Capture the cell that displays the provided text and extract its [x, y] central coordinate. 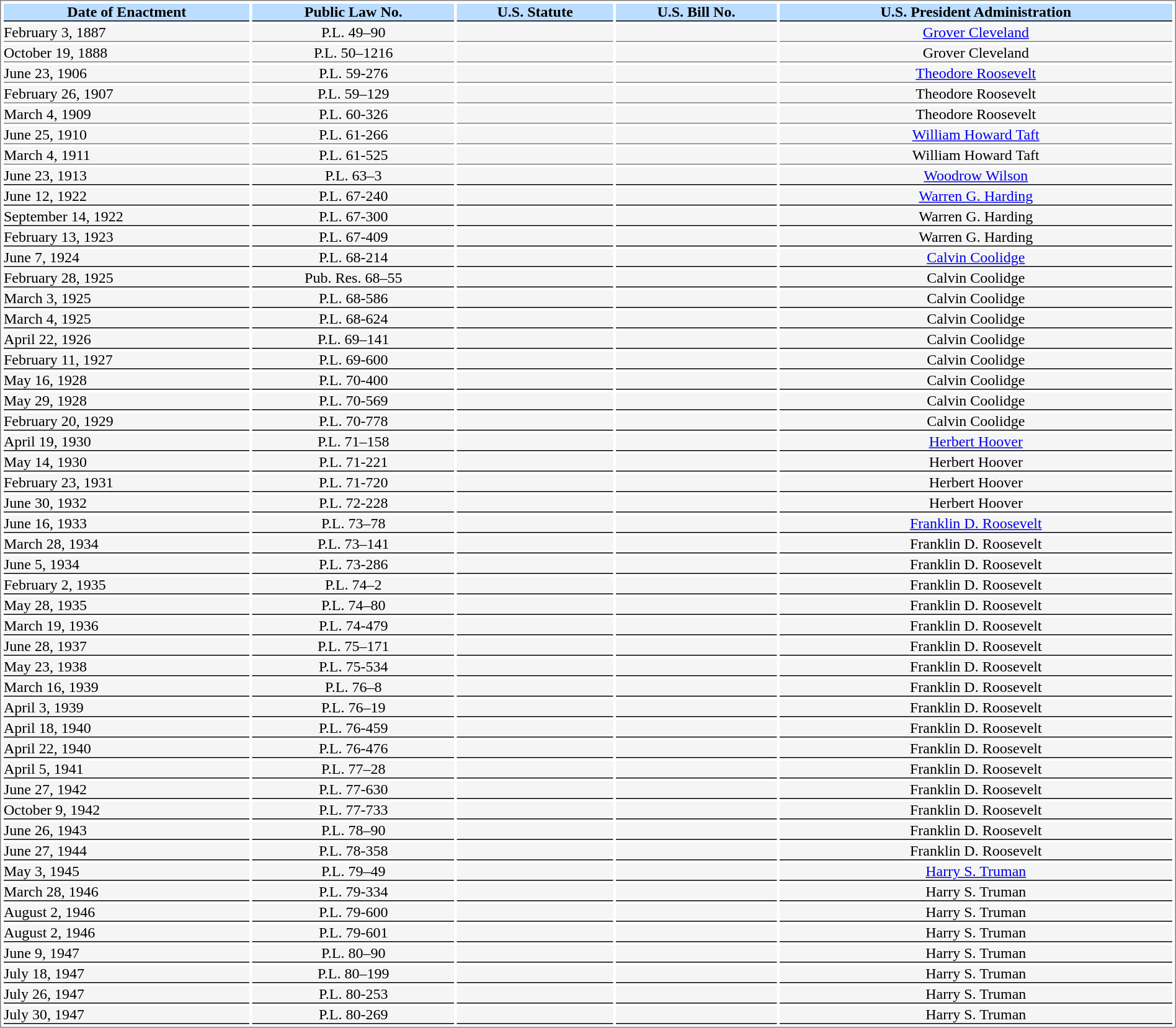
P.L. 76-459 [354, 729]
March 3, 1925 [127, 299]
March 28, 1946 [127, 892]
P.L. 67-409 [354, 237]
March 4, 1909 [127, 115]
February 26, 1907 [127, 94]
June 12, 1922 [127, 197]
Date of Enactment [127, 12]
June 25, 1910 [127, 135]
April 19, 1930 [127, 442]
June 23, 1906 [127, 74]
P.L. 76–19 [354, 708]
February 20, 1929 [127, 422]
U.S. Statute [535, 12]
P.L. 78–90 [354, 831]
P.L. 68-624 [354, 319]
P.L. 49–90 [354, 33]
P.L. 73–141 [354, 544]
P.L. 74–80 [354, 606]
February 13, 1923 [127, 237]
June 16, 1933 [127, 524]
March 19, 1936 [127, 626]
July 30, 1947 [127, 1015]
P.L. 79–49 [354, 872]
May 29, 1928 [127, 401]
February 2, 1935 [127, 585]
June 30, 1932 [127, 503]
P.L. 63–3 [354, 176]
October 19, 1888 [127, 53]
P.L. 80–199 [354, 974]
May 16, 1928 [127, 381]
April 3, 1939 [127, 708]
P.L. 75-534 [354, 667]
June 23, 1913 [127, 176]
June 27, 1944 [127, 851]
P.L. 79-600 [354, 913]
P.L. 70-569 [354, 401]
P.L. 73-286 [354, 565]
P.L. 73–78 [354, 524]
P.L. 59-276 [354, 74]
P.L. 76–8 [354, 688]
May 3, 1945 [127, 872]
February 11, 1927 [127, 360]
May 28, 1935 [127, 606]
P.L. 69-600 [354, 360]
P.L. 71-221 [354, 463]
Woodrow Wilson [976, 176]
February 28, 1925 [127, 278]
June 28, 1937 [127, 647]
March 28, 1934 [127, 544]
May 23, 1938 [127, 667]
P.L. 71-720 [354, 483]
April 22, 1926 [127, 340]
April 5, 1941 [127, 769]
March 16, 1939 [127, 688]
June 7, 1924 [127, 258]
September 14, 1922 [127, 217]
P.L. 59–129 [354, 94]
P.L. 69–141 [354, 340]
Public Law No. [354, 12]
March 4, 1925 [127, 319]
July 26, 1947 [127, 995]
P.L. 80-269 [354, 1015]
P.L. 78-358 [354, 851]
P.L. 75–171 [354, 647]
P.L. 74-479 [354, 626]
P.L. 68-586 [354, 299]
P.L. 50–1216 [354, 53]
P.L. 80–90 [354, 954]
October 9, 1942 [127, 810]
P.L. 76-476 [354, 749]
P.L. 77–28 [354, 769]
P.L. 80-253 [354, 995]
P.L. 79-334 [354, 892]
P.L. 60-326 [354, 115]
P.L. 70-778 [354, 422]
P.L. 61-525 [354, 156]
March 4, 1911 [127, 156]
P.L. 70-400 [354, 381]
P.L. 79-601 [354, 933]
April 18, 1940 [127, 729]
P.L. 68-214 [354, 258]
April 22, 1940 [127, 749]
P.L. 61-266 [354, 135]
June 27, 1942 [127, 790]
P.L. 67-300 [354, 217]
U.S. President Administration [976, 12]
P.L. 72-228 [354, 503]
February 23, 1931 [127, 483]
February 3, 1887 [127, 33]
P.L. 67-240 [354, 197]
May 14, 1930 [127, 463]
June 5, 1934 [127, 565]
P.L. 77-733 [354, 810]
P.L. 71–158 [354, 442]
June 9, 1947 [127, 954]
Pub. Res. 68–55 [354, 278]
July 18, 1947 [127, 974]
U.S. Bill No. [696, 12]
P.L. 74–2 [354, 585]
P.L. 77-630 [354, 790]
June 26, 1943 [127, 831]
